Return the [X, Y] coordinate for the center point of the cell that contains the specified text.  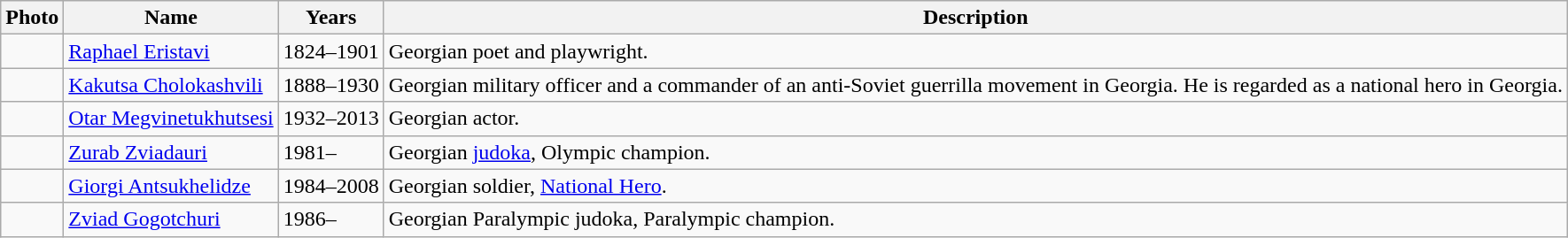
Name [171, 18]
1824–1901 [331, 51]
Raphael Eristavi [171, 51]
Georgian soldier, National Hero. [975, 186]
Georgian judoka, Olympic champion. [975, 152]
Zviad Gogotchuri [171, 219]
1932–2013 [331, 119]
1888–1930 [331, 85]
1986– [331, 219]
Georgian actor. [975, 119]
1981– [331, 152]
Otar Megvinetukhutsesi [171, 119]
Giorgi Antsukhelidze [171, 186]
Georgian Paralympic judoka, Paralympic champion. [975, 219]
Zurab Zviadauri [171, 152]
Photo [32, 18]
Years [331, 18]
Georgian military officer and a commander of an anti-Soviet guerrilla movement in Georgia. He is regarded as a national hero in Georgia. [975, 85]
Description [975, 18]
1984–2008 [331, 186]
Georgian poet and playwright. [975, 51]
Kakutsa Cholokashvili [171, 85]
